Extract the [X, Y] coordinate from the center of the cell holding the provided text.  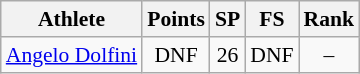
– [330, 55]
SP [228, 19]
26 [228, 55]
Athlete [72, 19]
Angelo Dolfini [72, 55]
Points [176, 19]
Rank [330, 19]
FS [272, 19]
